Determine the (X, Y) coordinate at the center of the cell enclosing the given text.  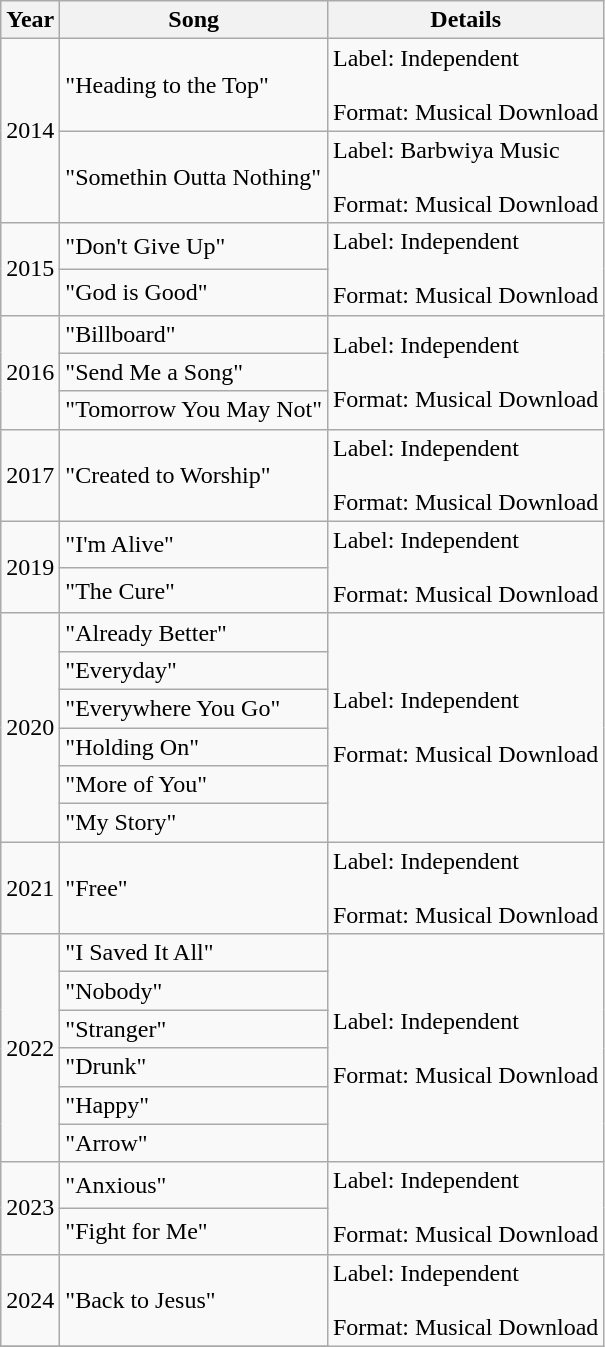
"The Cure" (194, 590)
"Billboard" (194, 334)
"Free" (194, 888)
2020 (30, 727)
Song (194, 20)
"Everywhere You Go" (194, 708)
2019 (30, 567)
"Back to Jesus" (194, 1300)
2022 (30, 1048)
"Heading to the Top" (194, 85)
"Arrow" (194, 1143)
2017 (30, 475)
"Happy" (194, 1105)
2014 (30, 131)
2021 (30, 888)
"My Story" (194, 823)
"Fight for Me" (194, 1231)
"Somethin Outta Nothing" (194, 177)
"Already Better" (194, 632)
"Stranger" (194, 1029)
"I Saved It All" (194, 953)
"Drunk" (194, 1067)
"Anxious" (194, 1185)
2015 (30, 269)
"Nobody" (194, 991)
2023 (30, 1208)
"Don't Give Up" (194, 246)
"God is Good" (194, 292)
"Created to Worship" (194, 475)
Label: Barbwiya MusicFormat: Musical Download (465, 177)
Year (30, 20)
2024 (30, 1300)
"I'm Alive" (194, 544)
"Everyday" (194, 670)
2016 (30, 372)
Details (465, 20)
"Tomorrow You May Not" (194, 410)
"Send Me a Song" (194, 372)
"More of You" (194, 785)
"Holding On" (194, 747)
